Capture the cell that displays the provided text and extract its [x, y] central coordinate. 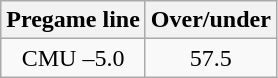
57.5 [210, 58]
Pregame line [74, 20]
Over/under [210, 20]
CMU –5.0 [74, 58]
